Find where the given text appears and provide that cell's center as (x, y) coordinate. 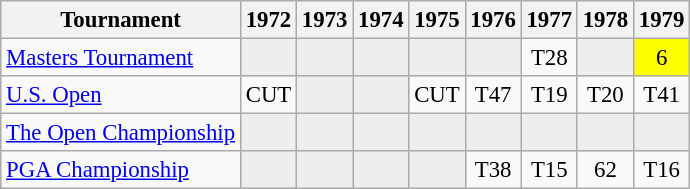
U.S. Open (121, 95)
The Open Championship (121, 133)
62 (605, 170)
Tournament (121, 20)
T20 (605, 95)
T19 (549, 95)
T47 (493, 95)
1978 (605, 20)
6 (661, 58)
T15 (549, 170)
1974 (381, 20)
T28 (549, 58)
T41 (661, 95)
1975 (437, 20)
PGA Championship (121, 170)
1979 (661, 20)
Masters Tournament (121, 58)
T16 (661, 170)
1976 (493, 20)
1973 (325, 20)
1977 (549, 20)
1972 (268, 20)
T38 (493, 170)
